Provide the [x, y] coordinate of the cell's center where the given text is located.  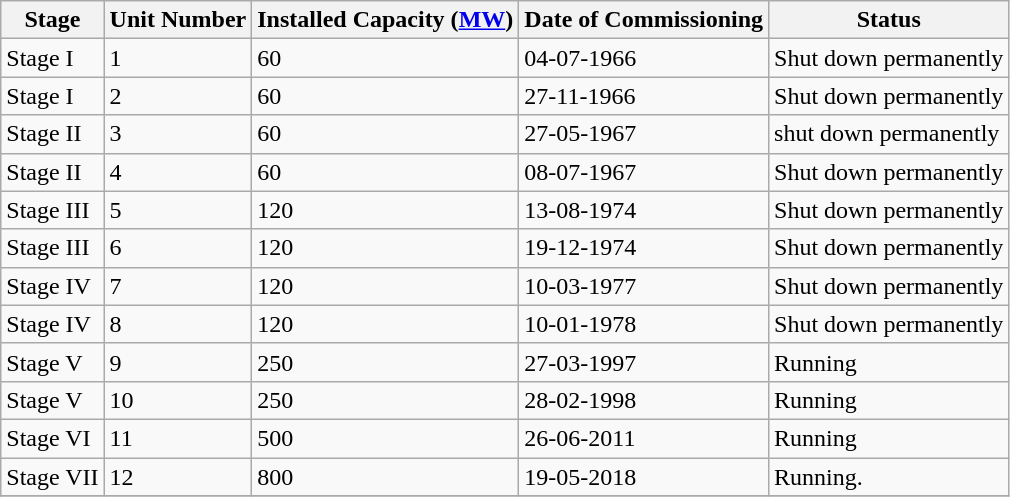
27-03-1997 [644, 362]
27-05-1967 [644, 134]
7 [178, 286]
4 [178, 172]
1 [178, 58]
10 [178, 400]
28-02-1998 [644, 400]
10-01-1978 [644, 324]
26-06-2011 [644, 438]
11 [178, 438]
08-07-1967 [644, 172]
19-12-1974 [644, 248]
27-11-1966 [644, 96]
shut down permanently [889, 134]
Stage VII [52, 477]
800 [386, 477]
Date of Commissioning [644, 20]
Running. [889, 477]
13-08-1974 [644, 210]
19-05-2018 [644, 477]
Unit Number [178, 20]
5 [178, 210]
Stage [52, 20]
6 [178, 248]
10-03-1977 [644, 286]
12 [178, 477]
Status [889, 20]
Stage VI [52, 438]
3 [178, 134]
8 [178, 324]
500 [386, 438]
04-07-1966 [644, 58]
9 [178, 362]
2 [178, 96]
Installed Capacity (MW) [386, 20]
